Output the (x, y) coordinate of the center of the cell containing the given text.  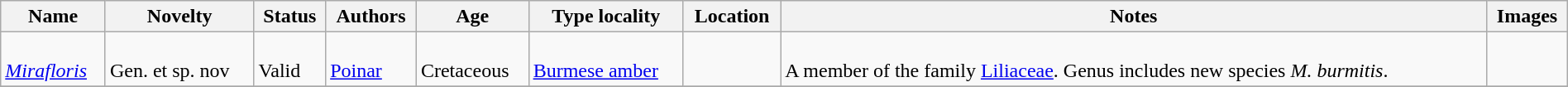
Mirafloris (53, 60)
Novelty (179, 17)
Name (53, 17)
Poinar (371, 60)
Status (289, 17)
Cretaceous (472, 60)
Gen. et sp. nov (179, 60)
Burmese amber (605, 60)
Images (1527, 17)
Authors (371, 17)
Type locality (605, 17)
Valid (289, 60)
A member of the family Liliaceae. Genus includes new species M. burmitis. (1134, 60)
Location (731, 17)
Notes (1134, 17)
Age (472, 17)
